Determine the (X, Y) coordinate at the center of the cell enclosing the given text.  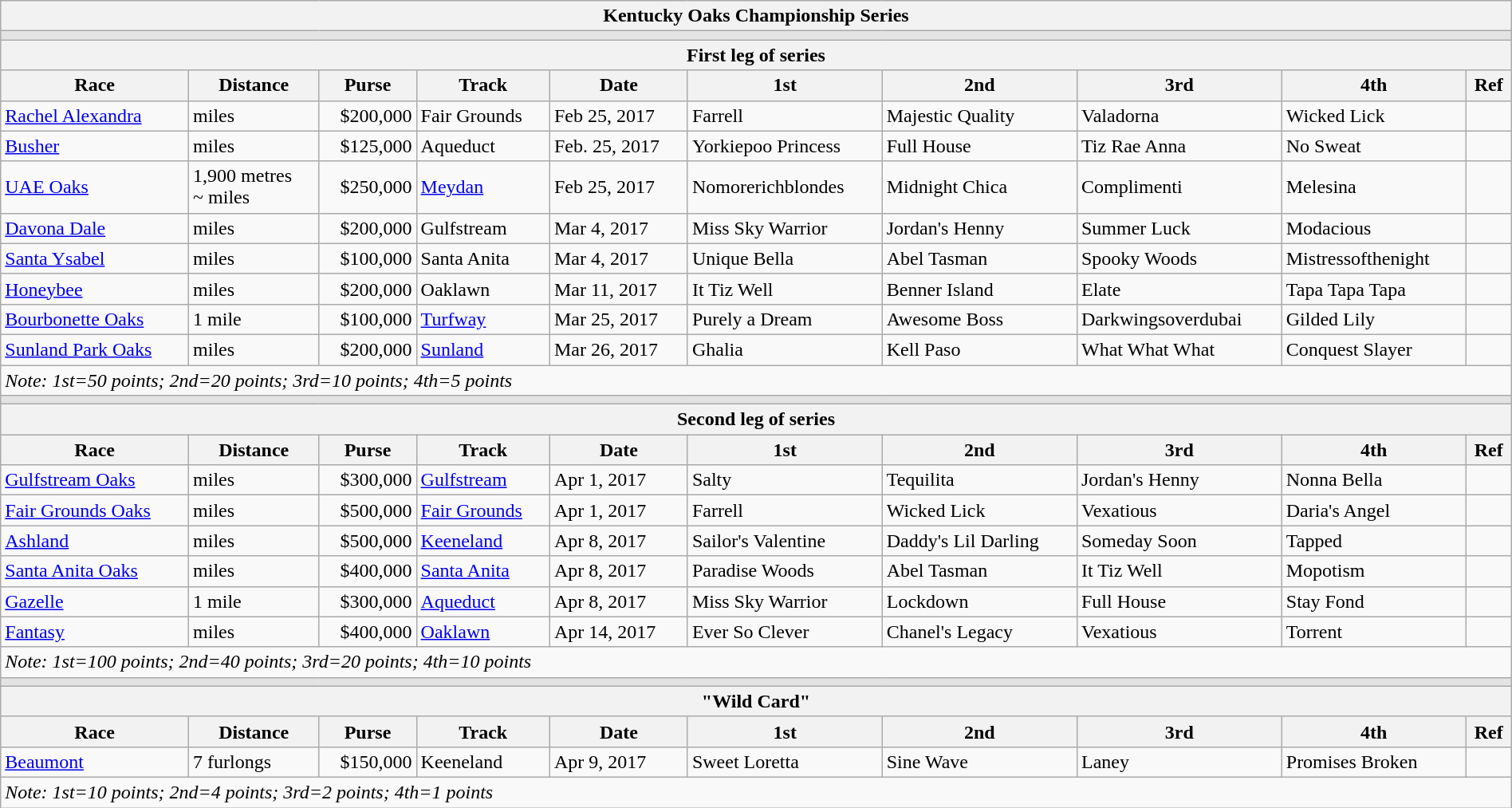
Complimenti (1179, 187)
Spooky Woods (1179, 258)
$150,000 (368, 762)
Gilded Lily (1373, 319)
Conquest Slayer (1373, 349)
Sunland Park Oaks (95, 349)
Sailor's Valentine (785, 541)
Sine Wave (979, 762)
UAE Oaks (95, 187)
Davona Dale (95, 228)
Rachel Alexandra (95, 116)
Apr 9, 2017 (619, 762)
Feb. 25, 2017 (619, 146)
Note: 1st=50 points; 2nd=20 points; 3rd=10 points; 4th=5 points (756, 380)
Busher (95, 146)
Melesina (1373, 187)
Apr 14, 2017 (619, 632)
1,900 metres~ miles (254, 187)
Tapa Tapa Tapa (1373, 289)
Sweet Loretta (785, 762)
Santa Anita Oaks (95, 571)
Kell Paso (979, 349)
Promises Broken (1373, 762)
Summer Luck (1179, 228)
Bourbonette Oaks (95, 319)
Fantasy (95, 632)
Salty (785, 480)
Unique Bella (785, 258)
Daddy's Lil Darling (979, 541)
Mistressofthenight (1373, 258)
Ever So Clever (785, 632)
Tapped (1373, 541)
Torrent (1373, 632)
Nonna Bella (1373, 480)
Stay Fond (1373, 601)
$250,000 (368, 187)
Sunland (483, 349)
Darkwingsoverdubai (1179, 319)
Beaumont (95, 762)
Second leg of series (756, 420)
Daria's Angel (1373, 510)
Benner Island (979, 289)
Someday Soon (1179, 541)
First leg of series (756, 55)
Santa Ysabel (95, 258)
Elate (1179, 289)
Midnight Chica (979, 187)
No Sweat (1373, 146)
$125,000 (368, 146)
Gazelle (95, 601)
Ghalia (785, 349)
Fair Grounds Oaks (95, 510)
Yorkiepoo Princess (785, 146)
Mopotism (1373, 571)
Mar 11, 2017 (619, 289)
Purely a Dream (785, 319)
Turfway (483, 319)
Note: 1st=100 points; 2nd=40 points; 3rd=20 points; 4th=10 points (756, 662)
Paradise Woods (785, 571)
Awesome Boss (979, 319)
Laney (1179, 762)
Mar 25, 2017 (619, 319)
Lockdown (979, 601)
Honeybee (95, 289)
What What What (1179, 349)
Valadorna (1179, 116)
Ashland (95, 541)
7 furlongs (254, 762)
Meydan (483, 187)
Mar 26, 2017 (619, 349)
Majestic Quality (979, 116)
"Wild Card" (756, 701)
Modacious (1373, 228)
Kentucky Oaks Championship Series (756, 16)
Chanel's Legacy (979, 632)
Tiz Rae Anna (1179, 146)
Tequilita (979, 480)
Note: 1st=10 points; 2nd=4 points; 3rd=2 points; 4th=1 points (756, 792)
Gulfstream Oaks (95, 480)
Nomorerichblondes (785, 187)
